Determine the [x, y] coordinate at the center of the cell enclosing the given text.  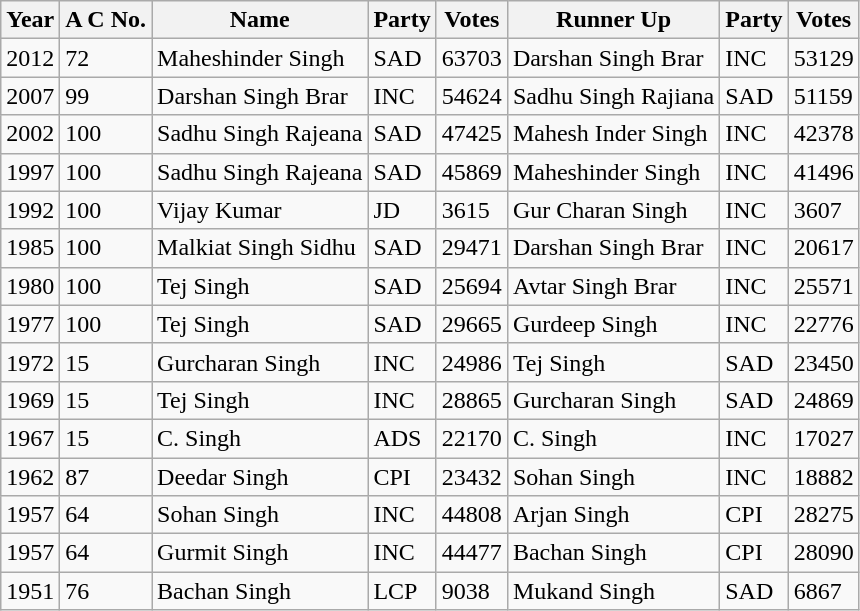
23432 [472, 477]
Gurmit Singh [260, 553]
44808 [472, 515]
Avtar Singh Brar [613, 286]
LCP [402, 591]
25694 [472, 286]
17027 [824, 438]
1977 [30, 324]
1969 [30, 400]
JD [402, 210]
Sadhu Singh Rajiana [613, 96]
Year [30, 20]
Malkiat Singh Sidhu [260, 248]
2012 [30, 58]
22776 [824, 324]
23450 [824, 362]
45869 [472, 172]
Runner Up [613, 20]
Gurdeep Singh [613, 324]
A C No. [106, 20]
Name [260, 20]
72 [106, 58]
53129 [824, 58]
28275 [824, 515]
1972 [30, 362]
1997 [30, 172]
Deedar Singh [260, 477]
20617 [824, 248]
99 [106, 96]
2007 [30, 96]
Gur Charan Singh [613, 210]
29665 [472, 324]
1980 [30, 286]
22170 [472, 438]
24869 [824, 400]
3615 [472, 210]
1962 [30, 477]
1992 [30, 210]
Vijay Kumar [260, 210]
1985 [30, 248]
Mahesh Inder Singh [613, 134]
28090 [824, 553]
28865 [472, 400]
41496 [824, 172]
18882 [824, 477]
9038 [472, 591]
44477 [472, 553]
54624 [472, 96]
3607 [824, 210]
6867 [824, 591]
29471 [472, 248]
Arjan Singh [613, 515]
87 [106, 477]
42378 [824, 134]
25571 [824, 286]
63703 [472, 58]
47425 [472, 134]
76 [106, 591]
ADS [402, 438]
Mukand Singh [613, 591]
24986 [472, 362]
1967 [30, 438]
51159 [824, 96]
1951 [30, 591]
2002 [30, 134]
